Determine the (x, y) coordinate at the center of the cell enclosing the given text.  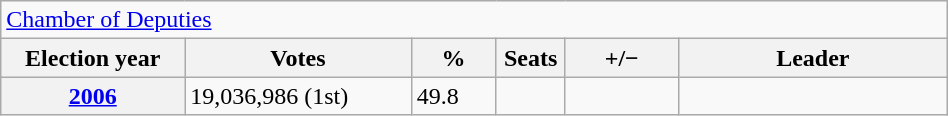
Chamber of Deputies (474, 20)
Seats (530, 58)
19,036,986 (1st) (298, 96)
49.8 (454, 96)
Election year (93, 58)
Leader (812, 58)
+/− (622, 58)
Votes (298, 58)
2006 (93, 96)
% (454, 58)
